Extract the [X, Y] coordinate from the center of the cell holding the provided text.  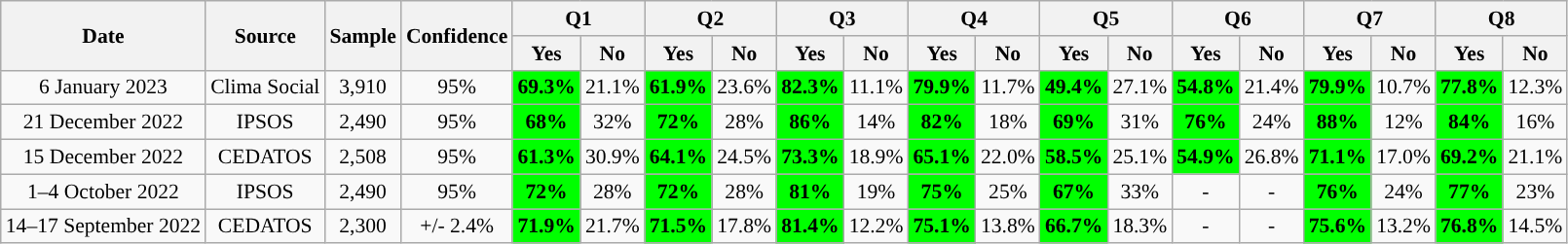
15 December 2022 [103, 157]
75.1% [941, 227]
54.9% [1206, 157]
81.4% [810, 227]
Q6 [1237, 18]
14.5% [1535, 227]
64.1% [678, 157]
58.5% [1073, 157]
73.3% [810, 157]
82% [941, 122]
11.1% [877, 87]
84% [1469, 122]
13.8% [1008, 227]
12% [1403, 122]
25.1% [1139, 157]
75% [941, 192]
66.7% [1073, 227]
17.8% [744, 227]
32% [613, 122]
16% [1535, 122]
13.2% [1403, 227]
14% [877, 122]
54.8% [1206, 87]
Q5 [1106, 18]
24.5% [744, 157]
65.1% [941, 157]
26.8% [1272, 157]
67% [1073, 192]
68% [545, 122]
2,300 [362, 227]
23% [1535, 192]
69.2% [1469, 157]
Q8 [1502, 18]
27.1% [1139, 87]
Q3 [841, 18]
71.9% [545, 227]
12.3% [1535, 87]
19% [877, 192]
82.3% [810, 87]
Confidence [457, 35]
17.0% [1403, 157]
30.9% [613, 157]
61.9% [678, 87]
76.8% [1469, 227]
86% [810, 122]
49.4% [1073, 87]
18% [1008, 122]
Sample [362, 35]
10.7% [1403, 87]
69% [1073, 122]
71.5% [678, 227]
77% [1469, 192]
6 January 2023 [103, 87]
23.6% [744, 87]
21.4% [1272, 87]
77.8% [1469, 87]
Source [265, 35]
3,910 [362, 87]
81% [810, 192]
Date [103, 35]
88% [1338, 122]
Q4 [974, 18]
69.3% [545, 87]
21 December 2022 [103, 122]
14–17 September 2022 [103, 227]
Clima Social [265, 87]
+/- 2.4% [457, 227]
21.7% [613, 227]
1–4 October 2022 [103, 192]
25% [1008, 192]
18.9% [877, 157]
31% [1139, 122]
2,508 [362, 157]
Q1 [579, 18]
71.1% [1338, 157]
75.6% [1338, 227]
61.3% [545, 157]
22.0% [1008, 157]
Q2 [711, 18]
Q7 [1369, 18]
18.3% [1139, 227]
33% [1139, 192]
11.7% [1008, 87]
12.2% [877, 227]
